From the cell containing the given text, extract its center point as [X, Y] coordinate. 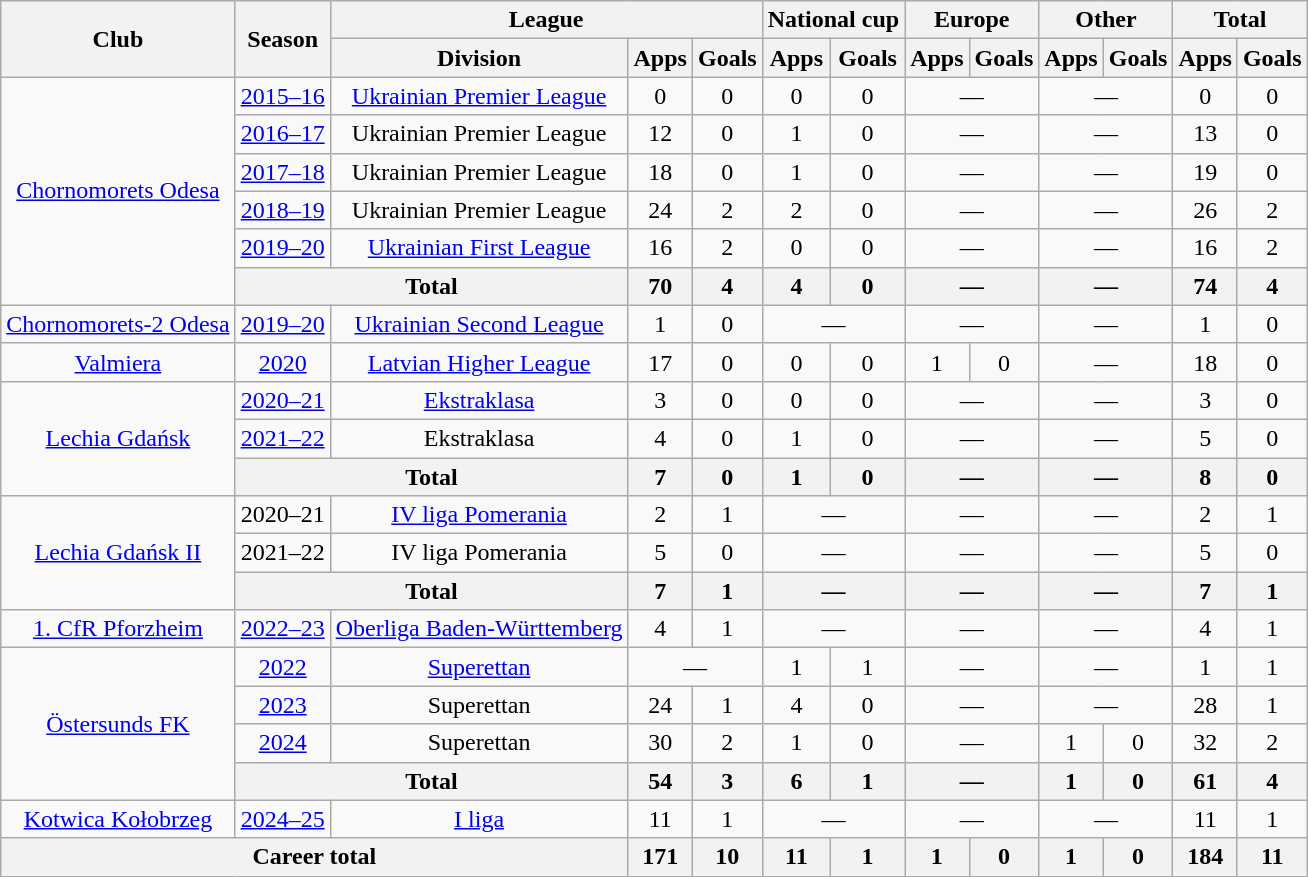
Kotwica Kołobrzeg [118, 819]
12 [660, 134]
2020 [282, 362]
26 [1205, 210]
Chornomorets-2 Odesa [118, 324]
13 [1205, 134]
Season [282, 39]
61 [1205, 781]
League [546, 20]
Östersunds FK [118, 724]
Ukrainian Second League [479, 324]
10 [727, 857]
54 [660, 781]
Europe [972, 20]
2023 [282, 705]
2022–23 [282, 629]
8 [1205, 477]
2015–16 [282, 96]
1. CfR Pforzheim [118, 629]
2024–25 [282, 819]
Latvian Higher League [479, 362]
2022 [282, 667]
Career total [314, 857]
184 [1205, 857]
74 [1205, 286]
2018–19 [282, 210]
30 [660, 743]
Club [118, 39]
70 [660, 286]
19 [1205, 172]
Oberliga Baden-Württemberg [479, 629]
National cup [833, 20]
28 [1205, 705]
2016–17 [282, 134]
Chornomorets Odesa [118, 191]
Other [1106, 20]
171 [660, 857]
Ukrainian First League [479, 248]
Division [479, 58]
Lechia Gdańsk [118, 438]
6 [796, 781]
2017–18 [282, 172]
Valmiera [118, 362]
Lechia Gdańsk II [118, 553]
32 [1205, 743]
17 [660, 362]
2024 [282, 743]
I liga [479, 819]
